Determine the [X, Y] coordinate at the center of the cell enclosing the given text.  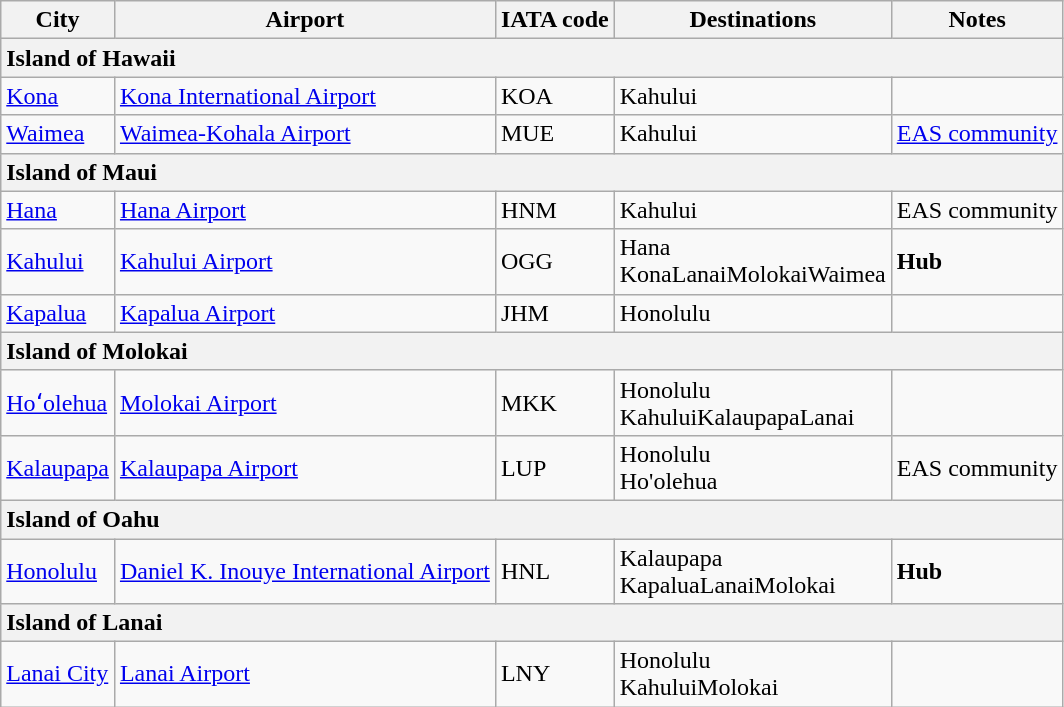
Lanai Airport [304, 674]
Molokai Airport [304, 402]
Kona International Airport [304, 96]
HonoluluKahuluiKalaupapaLanai [752, 402]
Kalaupapa [58, 468]
LUP [554, 468]
HanaKonaLanaiMolokaiWaimea [752, 262]
MUE [554, 134]
Kapalua Airport [304, 313]
Island of Hawaii [532, 58]
KOA [554, 96]
Hoʻolehua [58, 402]
Airport [304, 20]
HonoluluHo'olehua [752, 468]
IATA code [554, 20]
Notes [977, 20]
Kalaupapa Airport [304, 468]
Island of Oahu [532, 519]
Waimea-Kohala Airport [304, 134]
City [58, 20]
Hana Airport [304, 210]
HNM [554, 210]
Destinations [752, 20]
Kahului Airport [304, 262]
HonoluluKahuluiMolokai [752, 674]
Kona [58, 96]
LNY [554, 674]
Waimea [58, 134]
KalaupapaKapaluaLanaiMolokai [752, 570]
Island of Maui [532, 172]
Kapalua [58, 313]
Island of Lanai [532, 623]
Lanai City [58, 674]
JHM [554, 313]
HNL [554, 570]
MKK [554, 402]
Island of Molokai [532, 351]
Daniel K. Inouye International Airport [304, 570]
OGG [554, 262]
Hana [58, 210]
